Determine the (X, Y) coordinate at the center of the cell enclosing the given text.  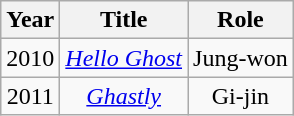
Ghastly (124, 96)
Hello Ghost (124, 58)
Gi-jin (241, 96)
Year (30, 20)
Title (124, 20)
2010 (30, 58)
Jung-won (241, 58)
Role (241, 20)
2011 (30, 96)
